Identify which cell holds the provided text, then report its [X, Y] central coordinate. 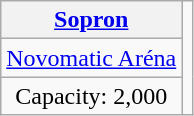
Novomatic Aréna [92, 58]
Sopron [92, 20]
Capacity: 2,000 [92, 96]
